From the cell containing the given text, extract its center point as [x, y] coordinate. 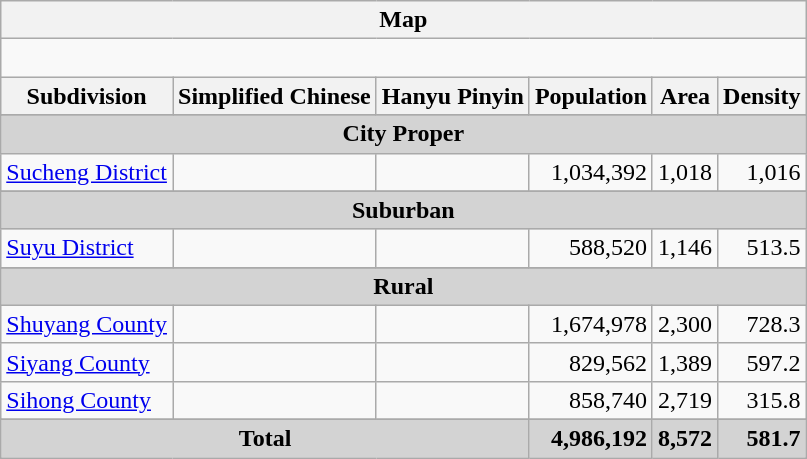
Hanyu Pinyin [452, 96]
Simplified Chinese [274, 96]
597.2 [762, 362]
City Proper [404, 134]
858,740 [590, 400]
513.5 [762, 248]
581.7 [762, 438]
1,016 [762, 172]
Area [684, 96]
Map [404, 20]
Suyu District [87, 248]
Density [762, 96]
Suburban [404, 210]
Rural [404, 286]
1,018 [684, 172]
1,674,978 [590, 324]
1,146 [684, 248]
2,300 [684, 324]
Siyang County [87, 362]
2,719 [684, 400]
Total [266, 438]
Sihong County [87, 400]
Shuyang County [87, 324]
829,562 [590, 362]
Sucheng District [87, 172]
4,986,192 [590, 438]
1,389 [684, 362]
Population [590, 96]
315.8 [762, 400]
588,520 [590, 248]
8,572 [684, 438]
728.3 [762, 324]
Subdivision [87, 96]
1,034,392 [590, 172]
